Detect which cell encompasses the target text, then output its [X, Y] center coordinate. 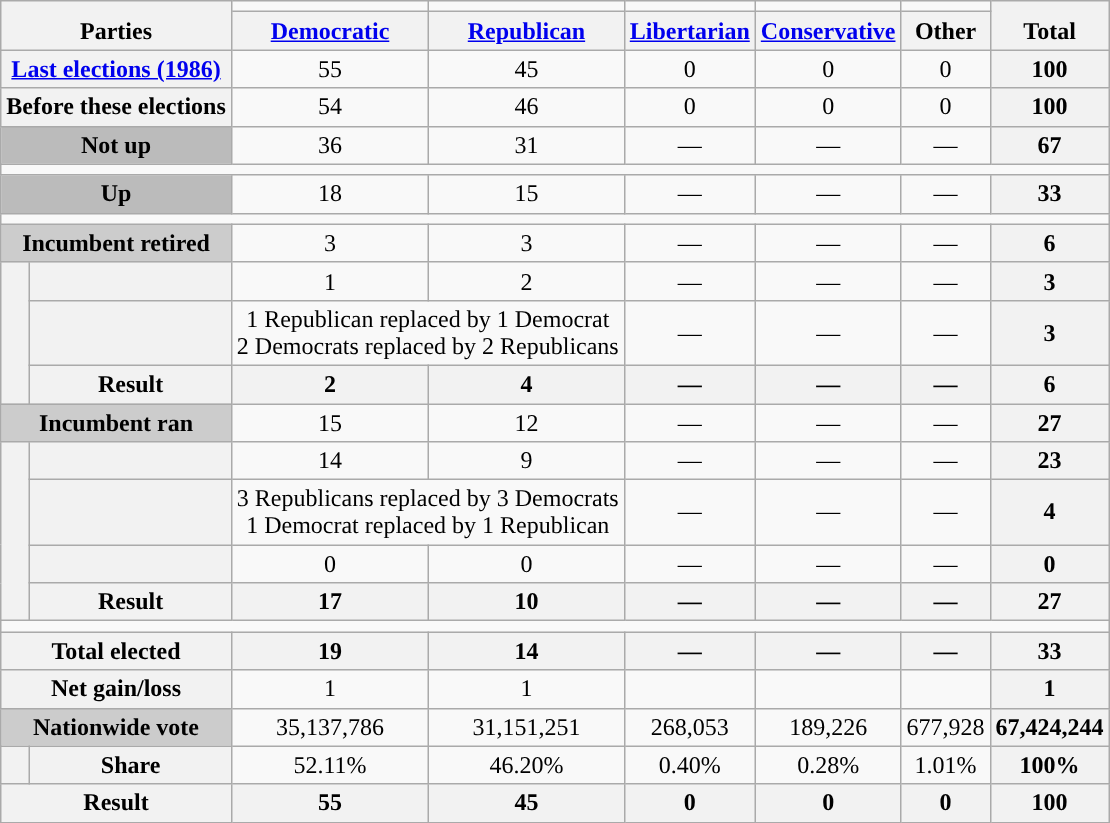
18 [330, 194]
Democratic [330, 31]
Last elections (1986) [116, 69]
31 [527, 145]
Incumbent ran [116, 423]
Conservative [828, 31]
12 [527, 423]
9 [527, 461]
67 [1050, 145]
Libertarian [690, 31]
Incumbent retired [116, 243]
3 Republicans replaced by 3 Democrats1 Democrat replaced by 1 Republican [428, 512]
Not up [116, 145]
36 [330, 145]
19 [330, 651]
Parties [116, 26]
31,151,251 [527, 727]
23 [1050, 461]
189,226 [828, 727]
0.28% [828, 765]
Total [1050, 26]
35,137,786 [330, 727]
Up [116, 194]
46.20% [527, 765]
Net gain/loss [116, 689]
0.40% [690, 765]
Republican [527, 31]
677,928 [946, 727]
52.11% [330, 765]
10 [527, 602]
17 [330, 602]
54 [330, 107]
Other [946, 31]
100% [1050, 765]
268,053 [690, 727]
Total elected [116, 651]
1.01% [946, 765]
1 Republican replaced by 1 Democrat2 Democrats replaced by 2 Republicans [428, 332]
46 [527, 107]
67,424,244 [1050, 727]
Before these elections [116, 107]
Share [130, 765]
Nationwide vote [116, 727]
